Return the [X, Y] coordinate for the center point of the cell that contains the specified text.  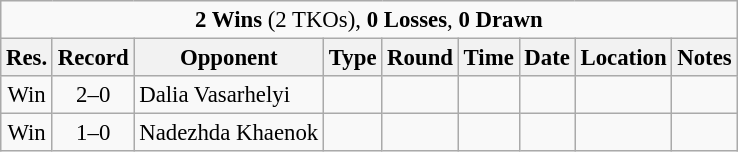
Opponent [229, 58]
Res. [27, 58]
Round [420, 58]
Dalia Vasarhelyi [229, 95]
1–0 [92, 133]
2–0 [92, 95]
Record [92, 58]
Notes [704, 58]
2 Wins (2 TKOs), 0 Losses, 0 Drawn [369, 20]
Location [624, 58]
Nadezhda Khaenok [229, 133]
Type [353, 58]
Time [488, 58]
Date [547, 58]
